Locate the cell with the specified text and output its [X, Y] center coordinate. 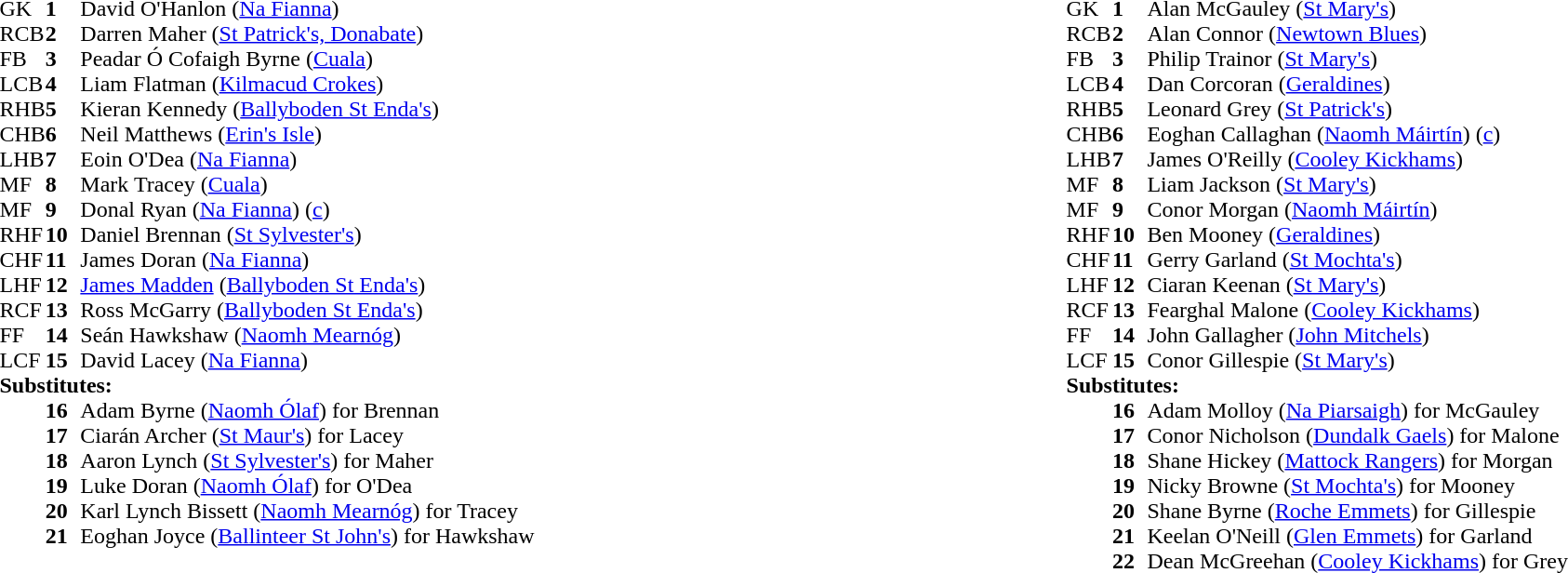
James Madden (Ballyboden St Enda's) [307, 285]
Keelan O'Neill (Glen Emmets) for Garland [1358, 536]
Luke Doran (Naomh Ólaf) for O'Dea [307, 486]
Adam Byrne (Naomh Ólaf) for Brennan [307, 411]
Adam Molloy (Na Piarsaigh) for McGauley [1358, 411]
Leonard Grey (St Patrick's) [1358, 110]
Liam Jackson (St Mary's) [1358, 184]
Fearghal Malone (Cooley Kickhams) [1358, 311]
John Gallagher (John Mitchels) [1358, 335]
Gerry Garland (St Mochta's) [1358, 260]
Aaron Lynch (St Sylvester's) for Maher [307, 461]
James O'Reilly (Cooley Kickhams) [1358, 160]
Conor Nicholson (Dundalk Gaels) for Malone [1358, 435]
Ciarán Archer (St Maur's) for Lacey [307, 435]
Alan Connor (Newtown Blues) [1358, 33]
Darren Maher (St Patrick's, Donabate) [307, 33]
Karl Lynch Bissett (Naomh Mearnóg) for Tracey [307, 512]
Shane Byrne (Roche Emmets) for Gillespie [1358, 512]
Shane Hickey (Mattock Rangers) for Morgan [1358, 461]
Donal Ryan (Na Fianna) (c) [307, 210]
Ben Mooney (Geraldines) [1358, 234]
Mark Tracey (Cuala) [307, 184]
James Doran (Na Fianna) [307, 260]
Ciaran Keenan (St Mary's) [1358, 285]
Eoin O'Dea (Na Fianna) [307, 160]
Peadar Ó Cofaigh Byrne (Cuala) [307, 60]
Nicky Browne (St Mochta's) for Mooney [1358, 486]
Daniel Brennan (St Sylvester's) [307, 234]
Eoghan Callaghan (Naomh Máirtín) (c) [1358, 134]
Philip Trainor (St Mary's) [1358, 60]
Seán Hawkshaw (Naomh Mearnóg) [307, 335]
Eoghan Joyce (Ballinteer St John's) for Hawkshaw [307, 536]
Liam Flatman (Kilmacud Crokes) [307, 84]
David Lacey (Na Fianna) [307, 361]
Conor Morgan (Naomh Máirtín) [1358, 210]
Conor Gillespie (St Mary's) [1358, 361]
Dan Corcoran (Geraldines) [1358, 84]
Kieran Kennedy (Ballyboden St Enda's) [307, 110]
Neil Matthews (Erin's Isle) [307, 134]
Ross McGarry (Ballyboden St Enda's) [307, 311]
